Scan for the cell matching the given text and deliver its [X, Y] coordinate at center. 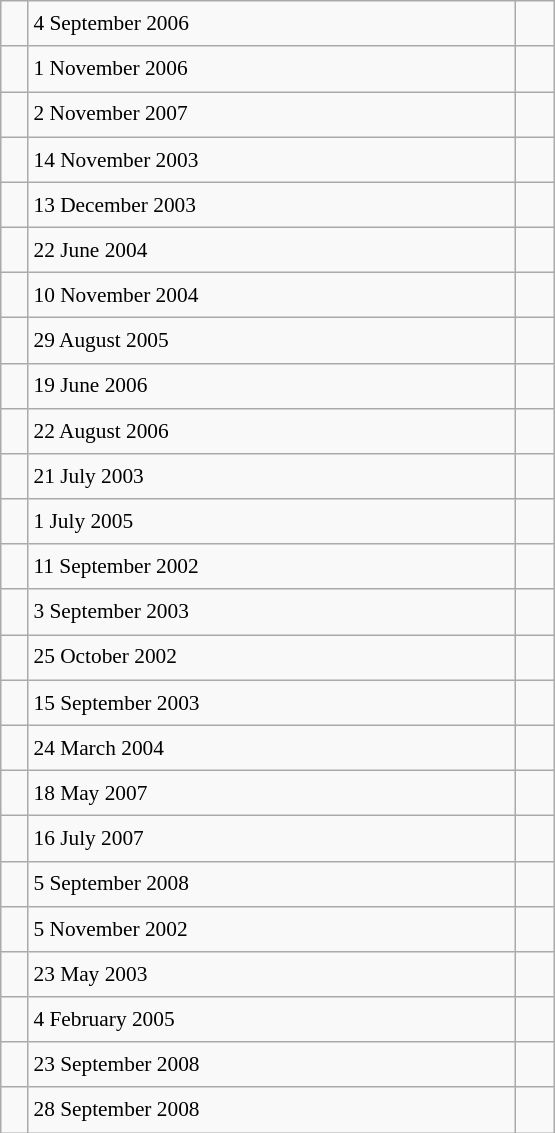
2 November 2007 [272, 114]
15 September 2003 [272, 702]
24 March 2004 [272, 748]
28 September 2008 [272, 1110]
21 July 2003 [272, 476]
11 September 2002 [272, 566]
13 December 2003 [272, 204]
3 September 2003 [272, 612]
19 June 2006 [272, 386]
22 August 2006 [272, 430]
1 July 2005 [272, 522]
1 November 2006 [272, 68]
4 September 2006 [272, 24]
16 July 2007 [272, 838]
5 September 2008 [272, 884]
14 November 2003 [272, 160]
5 November 2002 [272, 928]
23 September 2008 [272, 1064]
25 October 2002 [272, 658]
22 June 2004 [272, 250]
18 May 2007 [272, 792]
29 August 2005 [272, 340]
23 May 2003 [272, 974]
10 November 2004 [272, 296]
4 February 2005 [272, 1020]
